Identify which cell holds the provided text, then report its (X, Y) central coordinate. 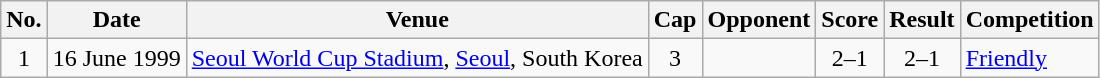
1 (24, 58)
Friendly (1030, 58)
Score (850, 20)
Seoul World Cup Stadium, Seoul, South Korea (417, 58)
Competition (1030, 20)
3 (675, 58)
Cap (675, 20)
No. (24, 20)
Venue (417, 20)
16 June 1999 (116, 58)
Result (922, 20)
Opponent (759, 20)
Date (116, 20)
